Provide the [X, Y] coordinate of the cell's center where the given text is located.  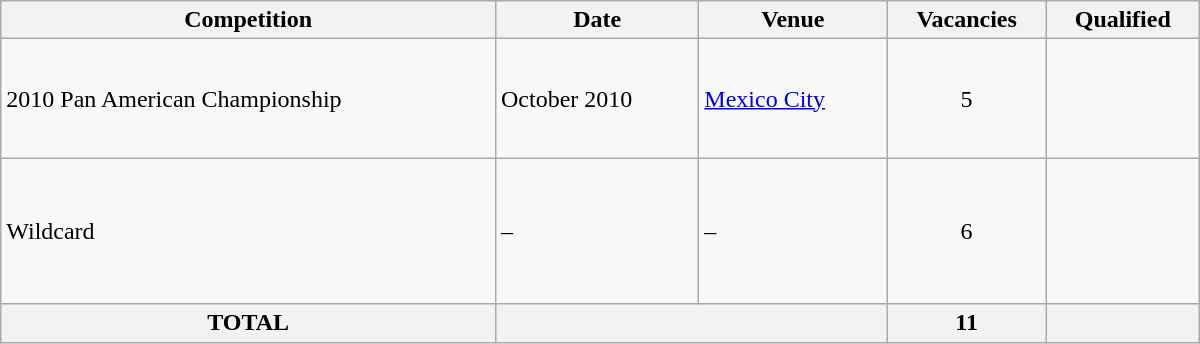
2010 Pan American Championship [248, 98]
Date [596, 20]
October 2010 [596, 98]
Wildcard [248, 231]
6 [966, 231]
Mexico City [793, 98]
11 [966, 323]
Competition [248, 20]
Venue [793, 20]
5 [966, 98]
Vacancies [966, 20]
Qualified [1122, 20]
TOTAL [248, 323]
